Find where the given text appears and provide that cell's center as (x, y) coordinate. 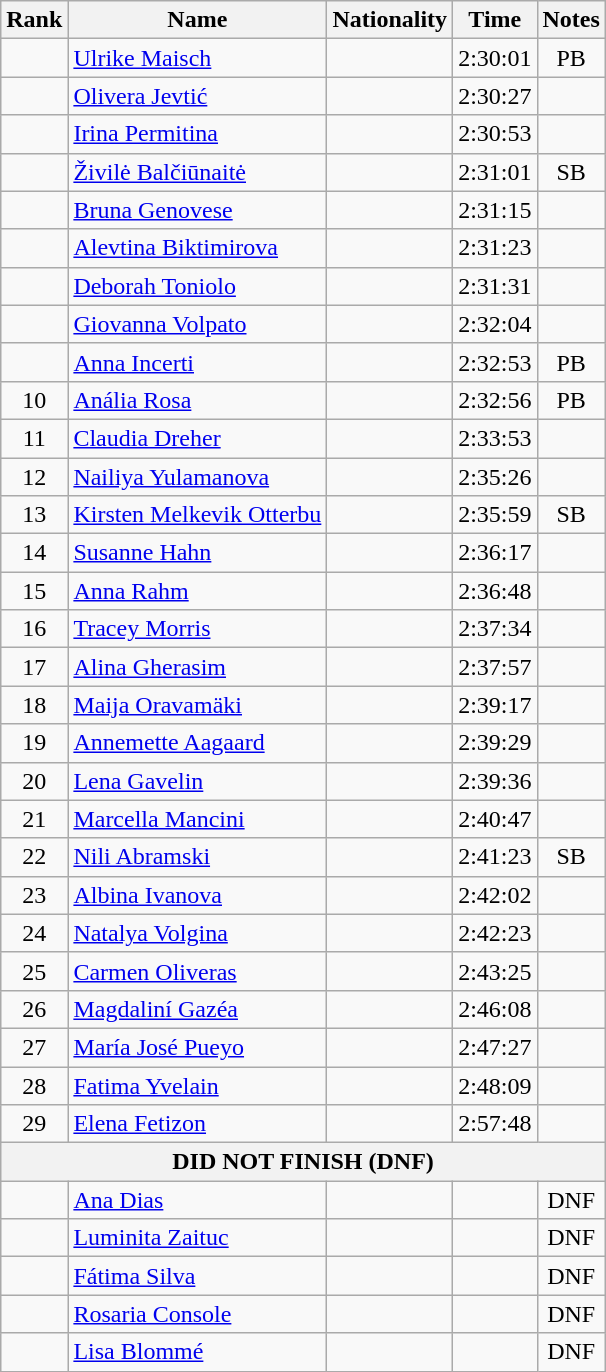
2:37:57 (495, 667)
2:31:15 (495, 210)
2:43:25 (495, 971)
2:30:01 (495, 58)
14 (34, 553)
Maija Oravamäki (198, 705)
15 (34, 591)
Alevtina Biktimirova (198, 248)
Lisa Blommé (198, 1352)
Elena Fetizon (198, 1124)
19 (34, 743)
2:39:17 (495, 705)
Magdaliní Gazéa (198, 1009)
Olivera Jevtić (198, 96)
2:31:23 (495, 248)
2:31:31 (495, 286)
María José Pueyo (198, 1047)
2:30:53 (495, 134)
28 (34, 1085)
2:30:27 (495, 96)
16 (34, 629)
Nationality (390, 20)
21 (34, 819)
Nailiya Yulamanova (198, 477)
27 (34, 1047)
Ulrike Maisch (198, 58)
2:35:26 (495, 477)
2:42:23 (495, 933)
2:40:47 (495, 819)
Živilė Balčiūnaitė (198, 172)
Fatima Yvelain (198, 1085)
Anália Rosa (198, 400)
Albina Ivanova (198, 895)
Alina Gherasim (198, 667)
Ana Dias (198, 1200)
10 (34, 400)
24 (34, 933)
2:57:48 (495, 1124)
2:47:27 (495, 1047)
Carmen Oliveras (198, 971)
Natalya Volgina (198, 933)
12 (34, 477)
Luminita Zaituc (198, 1238)
Nili Abramski (198, 857)
Rosaria Console (198, 1314)
2:31:01 (495, 172)
2:46:08 (495, 1009)
2:32:04 (495, 324)
Tracey Morris (198, 629)
2:37:34 (495, 629)
Bruna Genovese (198, 210)
Giovanna Volpato (198, 324)
11 (34, 438)
Susanne Hahn (198, 553)
17 (34, 667)
22 (34, 857)
DID NOT FINISH (DNF) (304, 1162)
26 (34, 1009)
Name (198, 20)
2:36:48 (495, 591)
Time (495, 20)
2:39:36 (495, 781)
2:32:56 (495, 400)
Lena Gavelin (198, 781)
Anna Rahm (198, 591)
18 (34, 705)
Notes (571, 20)
Deborah Toniolo (198, 286)
Annemette Aagaard (198, 743)
2:48:09 (495, 1085)
Claudia Dreher (198, 438)
25 (34, 971)
2:41:23 (495, 857)
Marcella Mancini (198, 819)
23 (34, 895)
Anna Incerti (198, 362)
2:33:53 (495, 438)
29 (34, 1124)
Irina Permitina (198, 134)
2:39:29 (495, 743)
2:42:02 (495, 895)
2:32:53 (495, 362)
20 (34, 781)
2:35:59 (495, 515)
Kirsten Melkevik Otterbu (198, 515)
2:36:17 (495, 553)
13 (34, 515)
Rank (34, 20)
Fátima Silva (198, 1276)
